Search for the cell housing the specified text and yield its [X, Y] center coordinate. 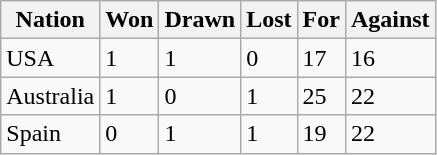
Spain [50, 134]
16 [390, 58]
USA [50, 58]
For [321, 20]
Against [390, 20]
Nation [50, 20]
Australia [50, 96]
Won [130, 20]
17 [321, 58]
19 [321, 134]
Lost [269, 20]
Drawn [200, 20]
25 [321, 96]
